Pinpoint the cell where the given text exists, returning its (x, y) midpoint coordinate. 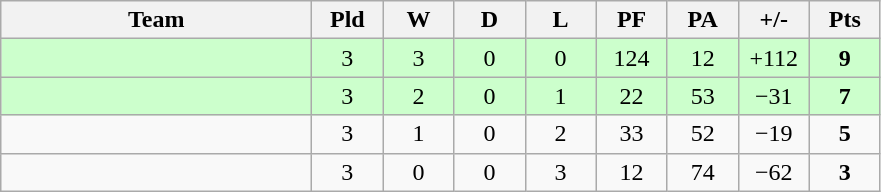
52 (702, 134)
9 (844, 58)
L (560, 20)
Pts (844, 20)
33 (632, 134)
+112 (774, 58)
PF (632, 20)
D (490, 20)
+/- (774, 20)
Team (156, 20)
124 (632, 58)
5 (844, 134)
74 (702, 172)
−31 (774, 96)
7 (844, 96)
W (418, 20)
22 (632, 96)
53 (702, 96)
−19 (774, 134)
Pld (348, 20)
−62 (774, 172)
PA (702, 20)
